From the cell containing the given text, extract its center point as (X, Y) coordinate. 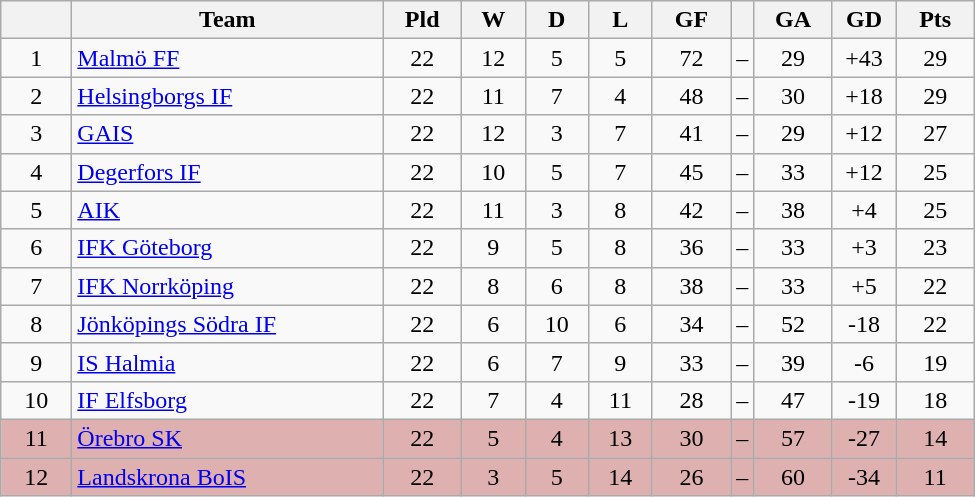
36 (692, 248)
39 (794, 362)
19 (936, 362)
IFK Norrköping (228, 286)
IFK Göteborg (228, 248)
GAIS (228, 134)
18 (936, 400)
-18 (864, 324)
Team (228, 20)
+4 (864, 210)
27 (936, 134)
+18 (864, 96)
Örebro SK (228, 438)
28 (692, 400)
Pld (422, 20)
45 (692, 172)
IF Elfsborg (228, 400)
AIK (228, 210)
60 (794, 477)
W (493, 20)
72 (692, 58)
2 (36, 96)
26 (692, 477)
-6 (864, 362)
Malmö FF (228, 58)
52 (794, 324)
GD (864, 20)
Degerfors IF (228, 172)
-34 (864, 477)
23 (936, 248)
47 (794, 400)
57 (794, 438)
Helsingborgs IF (228, 96)
34 (692, 324)
1 (36, 58)
GA (794, 20)
-19 (864, 400)
41 (692, 134)
IS Halmia (228, 362)
Jönköpings Södra IF (228, 324)
-27 (864, 438)
+3 (864, 248)
+5 (864, 286)
D (557, 20)
42 (692, 210)
L (621, 20)
48 (692, 96)
GF (692, 20)
Pts (936, 20)
+43 (864, 58)
13 (621, 438)
Landskrona BoIS (228, 477)
